From the cell containing the given text, extract its center point as [x, y] coordinate. 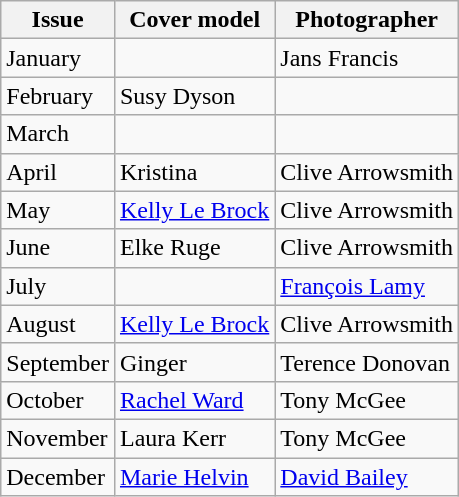
August [58, 324]
June [58, 248]
February [58, 96]
December [58, 477]
October [58, 400]
Ginger [194, 362]
Cover model [194, 20]
May [58, 210]
Elke Ruge [194, 248]
Marie Helvin [194, 477]
April [58, 172]
September [58, 362]
Kristina [194, 172]
November [58, 438]
Susy Dyson [194, 96]
Jans Francis [367, 58]
Laura Kerr [194, 438]
David Bailey [367, 477]
July [58, 286]
François Lamy [367, 286]
January [58, 58]
Rachel Ward [194, 400]
March [58, 134]
Issue [58, 20]
Photographer [367, 20]
Terence Donovan [367, 362]
